Return [x, y] of the center of cell containing provided text 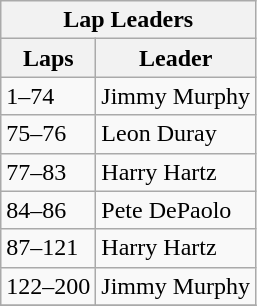
87–121 [48, 248]
Pete DePaolo [176, 210]
84–86 [48, 210]
Laps [48, 58]
Leader [176, 58]
122–200 [48, 286]
77–83 [48, 172]
1–74 [48, 96]
Leon Duray [176, 134]
Lap Leaders [128, 20]
75–76 [48, 134]
